Determine the (X, Y) coordinate at the center of the cell enclosing the given text.  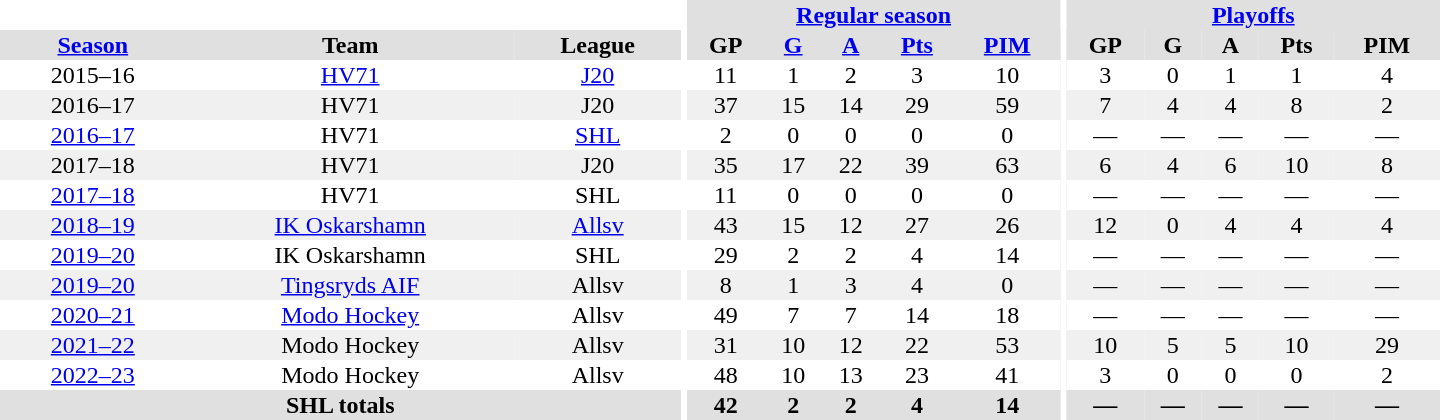
18 (1007, 315)
27 (918, 225)
League (598, 45)
53 (1007, 345)
2021–22 (93, 345)
Season (93, 45)
17 (793, 165)
Tingsryds AIF (350, 285)
37 (726, 105)
48 (726, 375)
2022–23 (93, 375)
59 (1007, 105)
2018–19 (93, 225)
Team (350, 45)
Regular season (874, 15)
35 (726, 165)
13 (851, 375)
63 (1007, 165)
41 (1007, 375)
23 (918, 375)
SHL totals (340, 405)
49 (726, 315)
2020–21 (93, 315)
Playoffs (1254, 15)
42 (726, 405)
26 (1007, 225)
2015–16 (93, 75)
43 (726, 225)
31 (726, 345)
39 (918, 165)
